Output the (X, Y) coordinate of the center of the cell containing the given text.  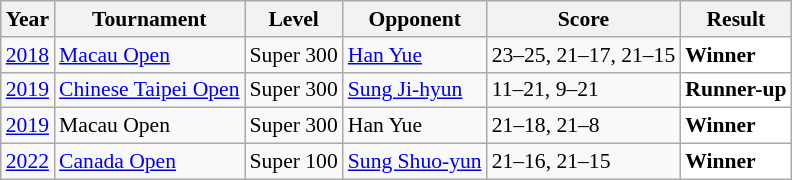
21–18, 21–8 (584, 126)
Level (293, 19)
23–25, 21–17, 21–15 (584, 55)
Super 100 (293, 162)
Tournament (149, 19)
Sung Shuo-yun (415, 162)
2022 (28, 162)
Sung Ji-hyun (415, 90)
Canada Open (149, 162)
Runner-up (736, 90)
21–16, 21–15 (584, 162)
Chinese Taipei Open (149, 90)
Result (736, 19)
2018 (28, 55)
Score (584, 19)
Opponent (415, 19)
11–21, 9–21 (584, 90)
Year (28, 19)
